Search for the cell housing the specified text and yield its [X, Y] center coordinate. 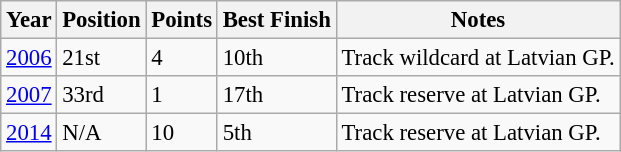
Position [102, 20]
4 [182, 58]
5th [276, 133]
N/A [102, 133]
10 [182, 133]
Points [182, 20]
2007 [29, 95]
17th [276, 95]
Best Finish [276, 20]
33rd [102, 95]
2014 [29, 133]
10th [276, 58]
Track wildcard at Latvian GP. [478, 58]
1 [182, 95]
Notes [478, 20]
21st [102, 58]
2006 [29, 58]
Year [29, 20]
